Detect which cell encompasses the target text, then output its [X, Y] center coordinate. 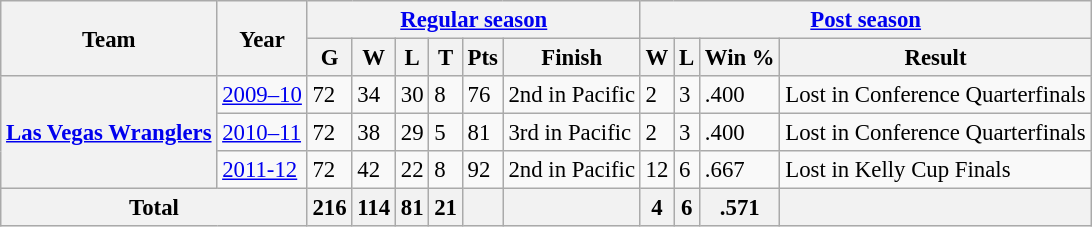
.667 [739, 170]
Win % [739, 58]
29 [412, 133]
4 [656, 208]
216 [330, 208]
22 [412, 170]
21 [446, 208]
114 [374, 208]
12 [656, 170]
5 [446, 133]
42 [374, 170]
30 [412, 95]
2009–10 [262, 95]
Las Vegas Wranglers [109, 132]
2011-12 [262, 170]
34 [374, 95]
Result [936, 58]
2010–11 [262, 133]
Total [154, 208]
Finish [572, 58]
T [446, 58]
76 [482, 95]
Year [262, 38]
Post season [866, 20]
3rd in Pacific [572, 133]
Pts [482, 58]
38 [374, 133]
G [330, 58]
92 [482, 170]
Lost in Kelly Cup Finals [936, 170]
Regular season [474, 20]
Team [109, 38]
.571 [739, 208]
